Return (x, y) of the center of cell containing provided text 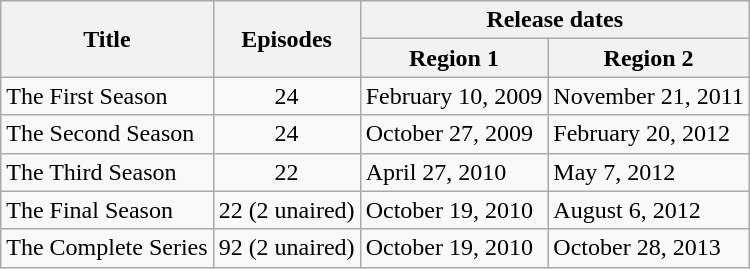
February 10, 2009 (454, 96)
The Final Season (107, 210)
Episodes (286, 39)
April 27, 2010 (454, 172)
Title (107, 39)
February 20, 2012 (648, 134)
August 6, 2012 (648, 210)
22 (286, 172)
The Complete Series (107, 248)
November 21, 2011 (648, 96)
October 28, 2013 (648, 248)
92 (2 unaired) (286, 248)
Region 1 (454, 58)
22 (2 unaired) (286, 210)
October 27, 2009 (454, 134)
The Third Season (107, 172)
Region 2 (648, 58)
Release dates (554, 20)
May 7, 2012 (648, 172)
The Second Season (107, 134)
The First Season (107, 96)
